For the text-containing cell, return its midpoint in [X, Y] coordinate format. 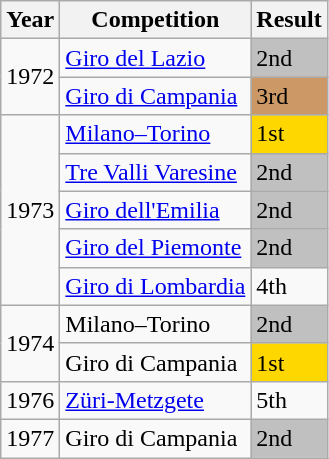
1977 [30, 438]
1972 [30, 77]
Competition [156, 20]
Tre Valli Varesine [156, 172]
3rd [289, 96]
Giro del Lazio [156, 58]
Züri-Metzgete [156, 400]
Result [289, 20]
1974 [30, 343]
4th [289, 286]
Giro di Lombardia [156, 286]
5th [289, 400]
1973 [30, 210]
1976 [30, 400]
Giro dell'Emilia [156, 210]
Giro del Piemonte [156, 248]
Year [30, 20]
